Output the (x, y) coordinate of the center of the cell containing the given text.  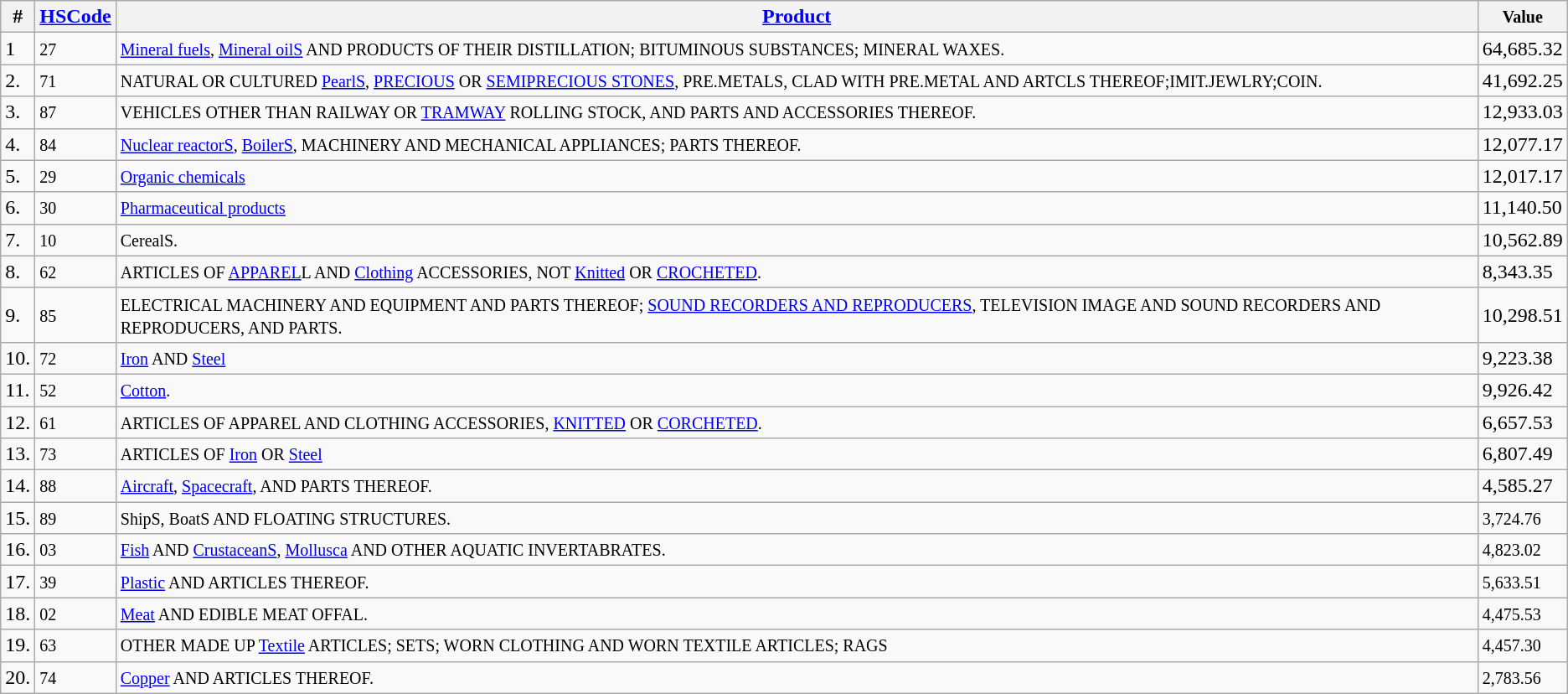
85 (75, 315)
HSCode (75, 17)
# (18, 17)
11,140.50 (1523, 208)
4,457.30 (1523, 645)
Plastic AND ARTICLES THEREOF. (797, 582)
15. (18, 518)
Mineral fuels, Mineral oilS AND PRODUCTS OF THEIR DISTILLATION; BITUMINOUS SUBSTANCES; MINERAL WAXES. (797, 49)
ARTICLES OF APPAREL AND CLOTHING ACCESSORIES, KNITTED OR CORCHETED. (797, 422)
3,724.76 (1523, 518)
02 (75, 614)
1 (18, 49)
8,343.35 (1523, 272)
VEHICLES OTHER THAN RAILWAY OR TRAMWAY ROLLING STOCK, AND PARTS AND ACCESSORIES THEREOF. (797, 112)
6,807.49 (1523, 454)
9. (18, 315)
Copper AND ARTICLES THEREOF. (797, 677)
12,017.17 (1523, 176)
72 (75, 358)
5. (18, 176)
Product (797, 17)
88 (75, 486)
74 (75, 677)
NATURAL OR CULTURED PearlS, PRECIOUS OR SEMIPRECIOUS STONES, PRE.METALS, CLAD WITH PRE.METAL AND ARTCLS THEREOF;IMIT.JEWLRY;COIN. (797, 80)
52 (75, 390)
Cotton. (797, 390)
Value (1523, 17)
71 (75, 80)
Nuclear reactorS, BoilerS, MACHINERY AND MECHANICAL APPLIANCES; PARTS THEREOF. (797, 144)
6,657.53 (1523, 422)
17. (18, 582)
87 (75, 112)
4,823.02 (1523, 550)
10,562.89 (1523, 240)
6. (18, 208)
Meat AND EDIBLE MEAT OFFAL. (797, 614)
89 (75, 518)
Iron AND Steel (797, 358)
39 (75, 582)
10. (18, 358)
Aircraft, Spacecraft, AND PARTS THEREOF. (797, 486)
CerealS. (797, 240)
4,585.27 (1523, 486)
13. (18, 454)
12,077.17 (1523, 144)
9,926.42 (1523, 390)
62 (75, 272)
18. (18, 614)
Pharmaceutical products (797, 208)
8. (18, 272)
5,633.51 (1523, 582)
14. (18, 486)
2. (18, 80)
30 (75, 208)
Organic chemicals (797, 176)
3. (18, 112)
61 (75, 422)
4,475.53 (1523, 614)
41,692.25 (1523, 80)
ShipS, BoatS AND FLOATING STRUCTURES. (797, 518)
73 (75, 454)
84 (75, 144)
2,783.56 (1523, 677)
12. (18, 422)
10,298.51 (1523, 315)
OTHER MADE UP Textile ARTICLES; SETS; WORN CLOTHING AND WORN TEXTILE ARTICLES; RAGS (797, 645)
27 (75, 49)
ARTICLES OF APPARELL AND Clothing ACCESSORIES, NOT Knitted OR CROCHETED. (797, 272)
Fish AND CrustaceanS, Mollusca AND OTHER AQUATIC INVERTABRATES. (797, 550)
9,223.38 (1523, 358)
29 (75, 176)
ARTICLES OF Iron OR Steel (797, 454)
16. (18, 550)
63 (75, 645)
4. (18, 144)
20. (18, 677)
11. (18, 390)
12,933.03 (1523, 112)
03 (75, 550)
64,685.32 (1523, 49)
7. (18, 240)
19. (18, 645)
10 (75, 240)
